Capture the cell that displays the provided text and extract its (x, y) central coordinate. 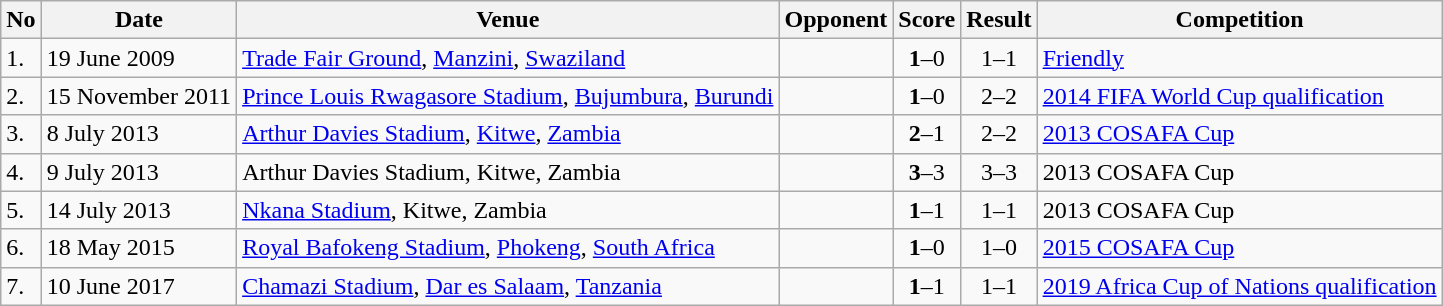
No (21, 20)
Date (138, 20)
2019 Africa Cup of Nations qualification (1240, 286)
2015 COSAFA Cup (1240, 248)
Nkana Stadium, Kitwe, Zambia (508, 210)
9 July 2013 (138, 172)
Royal Bafokeng Stadium, Phokeng, South Africa (508, 248)
Prince Louis Rwagasore Stadium, Bujumbura, Burundi (508, 96)
4. (21, 172)
Trade Fair Ground, Manzini, Swaziland (508, 58)
Competition (1240, 20)
2. (21, 96)
19 June 2009 (138, 58)
Venue (508, 20)
10 June 2017 (138, 286)
Opponent (836, 20)
Chamazi Stadium, Dar es Salaam, Tanzania (508, 286)
2–1 (927, 134)
18 May 2015 (138, 248)
7. (21, 286)
Score (927, 20)
8 July 2013 (138, 134)
1. (21, 58)
6. (21, 248)
5. (21, 210)
Friendly (1240, 58)
14 July 2013 (138, 210)
15 November 2011 (138, 96)
3. (21, 134)
Result (999, 20)
2014 FIFA World Cup qualification (1240, 96)
